Capture the cell that displays the provided text and extract its (X, Y) central coordinate. 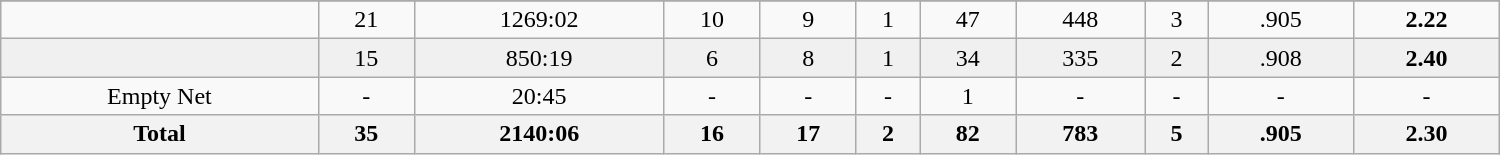
16 (712, 134)
.908 (1281, 58)
10 (712, 20)
3 (1176, 20)
Total (160, 134)
82 (968, 134)
35 (366, 134)
20:45 (539, 96)
2.22 (1427, 20)
850:19 (539, 58)
6 (712, 58)
2140:06 (539, 134)
1269:02 (539, 20)
9 (808, 20)
5 (1176, 134)
21 (366, 20)
Empty Net (160, 96)
8 (808, 58)
34 (968, 58)
448 (1080, 20)
2.30 (1427, 134)
15 (366, 58)
47 (968, 20)
783 (1080, 134)
2.40 (1427, 58)
17 (808, 134)
335 (1080, 58)
